Output the (X, Y) coordinate of the center of the cell containing the given text.  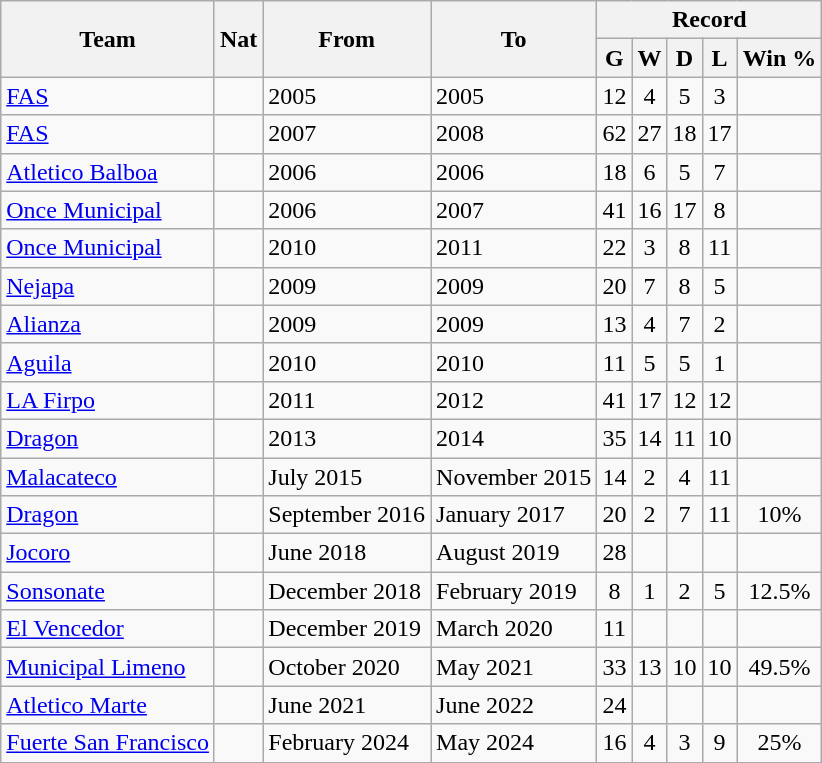
D (684, 58)
49.5% (780, 667)
Atletico Marte (108, 705)
June 2018 (347, 553)
Malacateco (108, 477)
August 2019 (514, 553)
33 (614, 667)
27 (650, 134)
January 2017 (514, 515)
May 2021 (514, 667)
From (347, 39)
Team (108, 39)
6 (650, 172)
February 2019 (514, 591)
28 (614, 553)
Municipal Limeno (108, 667)
Sonsonate (108, 591)
2014 (514, 438)
Atletico Balboa (108, 172)
2013 (347, 438)
December 2018 (347, 591)
September 2016 (347, 515)
Fuerte San Francisco (108, 743)
9 (720, 743)
W (650, 58)
25% (780, 743)
G (614, 58)
Win % (780, 58)
October 2020 (347, 667)
Jocoro (108, 553)
El Vencedor (108, 629)
June 2021 (347, 705)
February 2024 (347, 743)
May 2024 (514, 743)
Aguila (108, 362)
L (720, 58)
22 (614, 248)
10% (780, 515)
2012 (514, 400)
July 2015 (347, 477)
June 2022 (514, 705)
March 2020 (514, 629)
Nat (238, 39)
Nejapa (108, 286)
35 (614, 438)
LA Firpo (108, 400)
24 (614, 705)
December 2019 (347, 629)
November 2015 (514, 477)
Record (710, 20)
12.5% (780, 591)
Alianza (108, 324)
To (514, 39)
2008 (514, 134)
62 (614, 134)
